Extract the (X, Y) coordinate from the center of the cell holding the provided text.  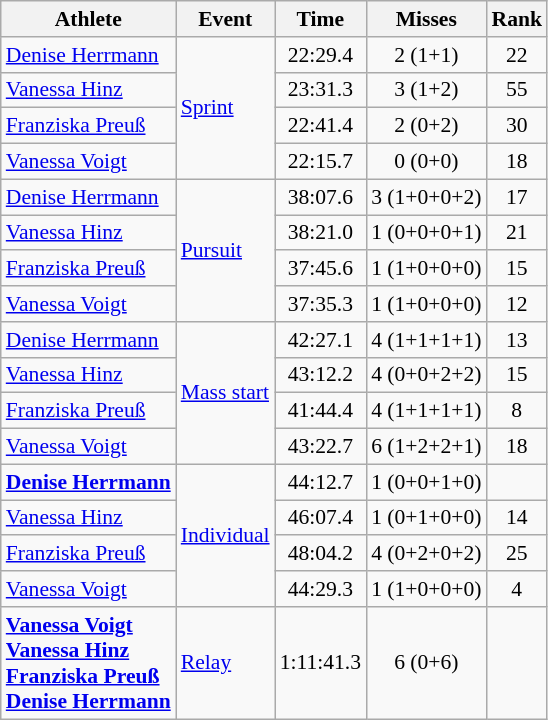
22:15.7 (320, 162)
1 (0+0+0+1) (426, 233)
4 (0+0+2+2) (426, 375)
21 (516, 233)
37:35.3 (320, 304)
2 (0+2) (426, 126)
Individual (226, 535)
Rank (516, 19)
48:04.2 (320, 554)
Sprint (226, 108)
12 (516, 304)
13 (516, 340)
3 (1+0+0+2) (426, 197)
0 (0+0) (426, 162)
6 (0+6) (426, 663)
37:45.6 (320, 269)
17 (516, 197)
Misses (426, 19)
43:22.7 (320, 447)
Event (226, 19)
23:31.3 (320, 90)
4 (516, 589)
Vanessa VoigtVanessa HinzFranziska PreußDenise Herrmann (88, 663)
Athlete (88, 19)
41:44.4 (320, 411)
44:12.7 (320, 482)
22 (516, 55)
Relay (226, 663)
25 (516, 554)
14 (516, 518)
6 (1+2+2+1) (426, 447)
44:29.3 (320, 589)
38:07.6 (320, 197)
Time (320, 19)
4 (0+2+0+2) (426, 554)
22:29.4 (320, 55)
46:07.4 (320, 518)
42:27.1 (320, 340)
3 (1+2) (426, 90)
1 (0+1+0+0) (426, 518)
2 (1+1) (426, 55)
30 (516, 126)
Mass start (226, 393)
1 (0+0+1+0) (426, 482)
38:21.0 (320, 233)
Pursuit (226, 250)
1:11:41.3 (320, 663)
22:41.4 (320, 126)
43:12.2 (320, 375)
8 (516, 411)
55 (516, 90)
